Detect which cell encompasses the target text, then output its (X, Y) center coordinate. 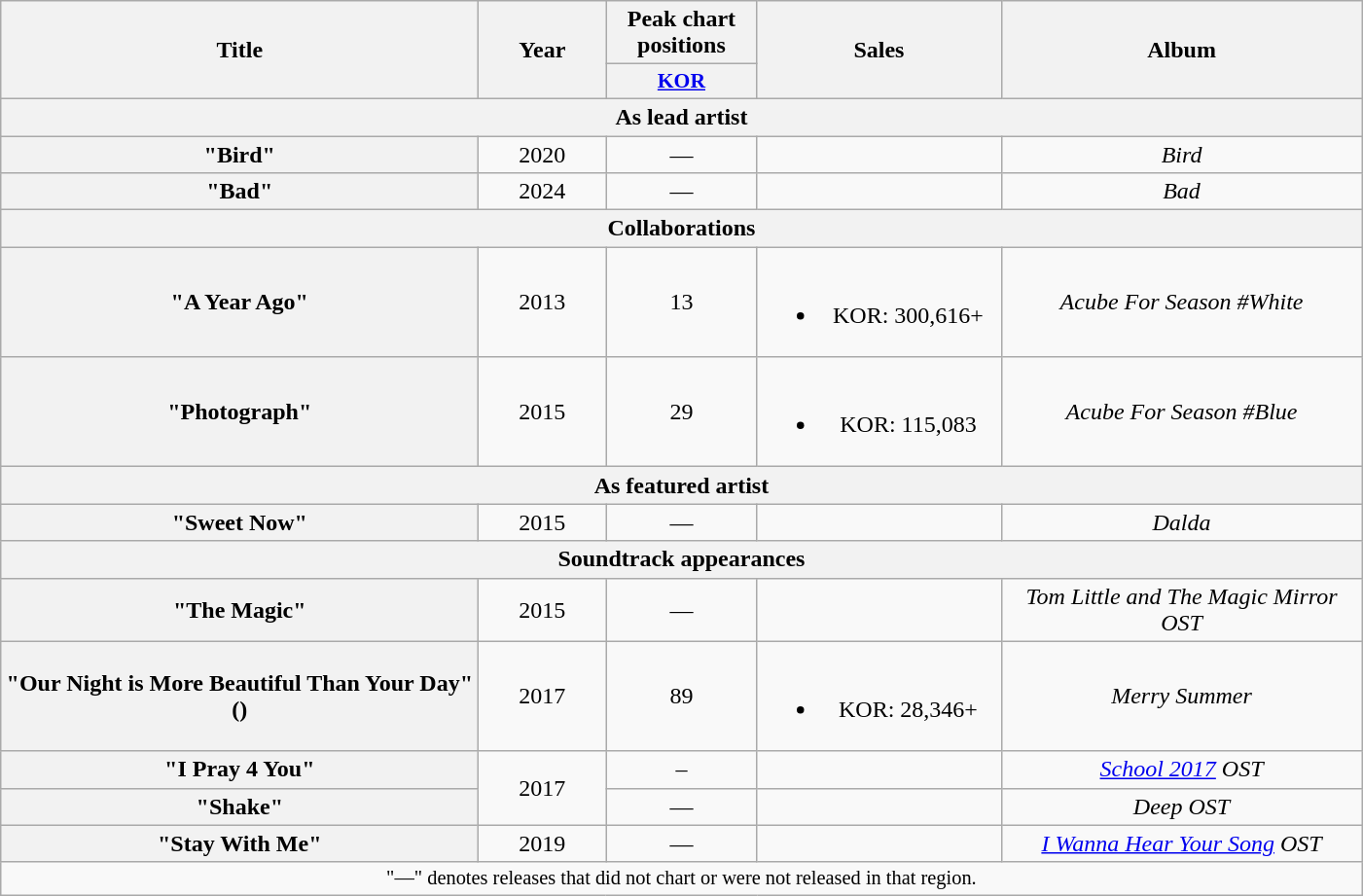
Year (543, 51)
2013 (543, 302)
"Bad" (239, 192)
As lead artist (681, 117)
Deep OST (1181, 806)
Title (239, 51)
2020 (543, 155)
Tom Little and The Magic Mirror OST (1181, 609)
Bird (1181, 155)
"A Year Ago" (239, 302)
"Shake" (239, 806)
KOR (681, 82)
Collaborations (681, 229)
89 (681, 697)
Merry Summer (1181, 697)
Acube For Season #White (1181, 302)
As featured artist (681, 485)
KOR: 115,083 (879, 412)
29 (681, 412)
"Photograph" (239, 412)
Bad (1181, 192)
– (681, 770)
"The Magic" (239, 609)
KOR: 300,616+ (879, 302)
"Stay With Me" (239, 843)
"Our Night is More Beautiful Than Your Day"() (239, 697)
"—" denotes releases that did not chart or were not released in that region. (681, 878)
Acube For Season #Blue (1181, 412)
2019 (543, 843)
Sales (879, 51)
Album (1181, 51)
Dalda (1181, 522)
13 (681, 302)
Soundtrack appearances (681, 559)
"Sweet Now" (239, 522)
KOR: 28,346+ (879, 697)
School 2017 OST (1181, 770)
Peak chart positions (681, 33)
"Bird" (239, 155)
"I Pray 4 You" (239, 770)
2024 (543, 192)
I Wanna Hear Your Song OST (1181, 843)
